Locate the cell with the specified text and output its [x, y] center coordinate. 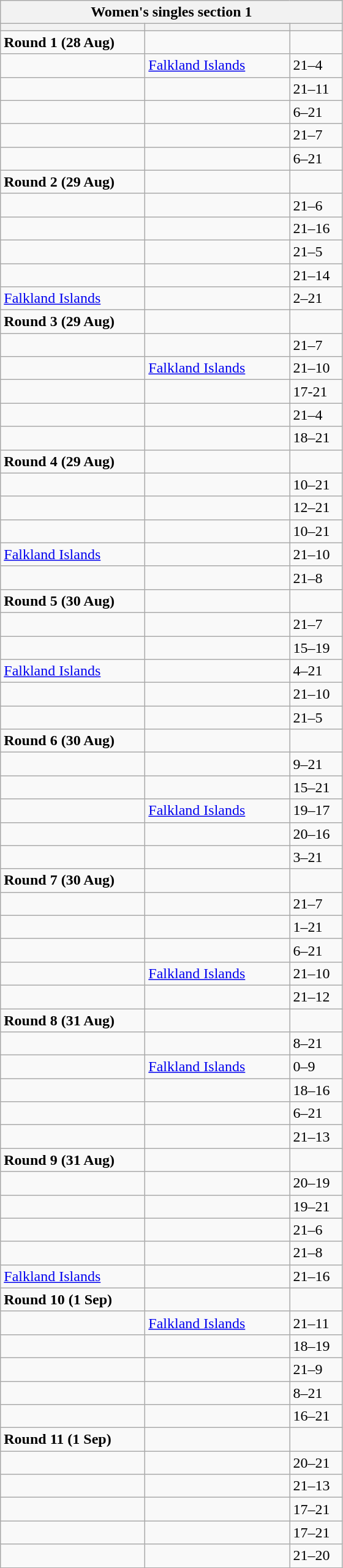
Round 11 (1 Sep) [73, 1440]
3–21 [316, 857]
15–19 [316, 648]
20–16 [316, 834]
18–16 [316, 1090]
4–21 [316, 671]
Round 5 (30 Aug) [73, 601]
21–9 [316, 1369]
20–19 [316, 1183]
12–21 [316, 508]
Round 4 (29 Aug) [73, 461]
18–19 [316, 1346]
16–21 [316, 1416]
20–21 [316, 1463]
Round 3 (29 Aug) [73, 322]
0–9 [316, 1067]
19–17 [316, 811]
Round 9 (31 Aug) [73, 1160]
21–14 [316, 275]
Round 2 (29 Aug) [73, 182]
1–21 [316, 927]
Round 10 (1 Sep) [73, 1299]
Round 1 (28 Aug) [73, 42]
9–21 [316, 764]
18–21 [316, 438]
Round 7 (30 Aug) [73, 880]
21–20 [316, 1556]
21–12 [316, 997]
15–21 [316, 787]
19–21 [316, 1206]
17-21 [316, 392]
2–21 [316, 299]
Round 6 (30 Aug) [73, 741]
Round 8 (31 Aug) [73, 1020]
Women's singles section 1 [171, 12]
